Locate the cell with the specified text and output its (X, Y) center coordinate. 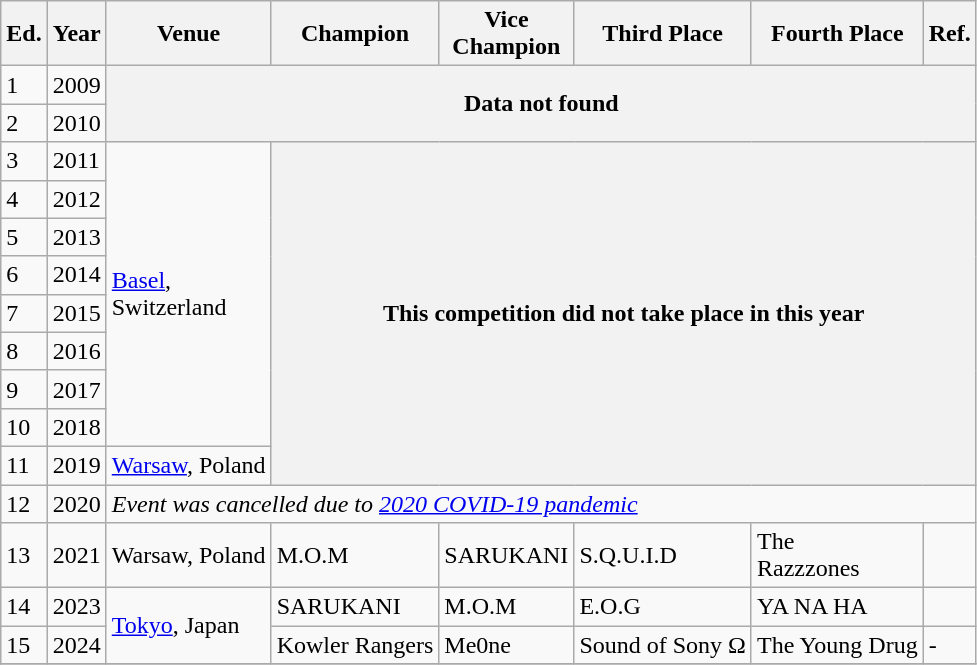
2012 (76, 199)
Tokyo, Japan (188, 626)
Third Place (663, 34)
2014 (76, 275)
Fourth Place (837, 34)
2019 (76, 465)
5 (24, 237)
2010 (76, 123)
2024 (76, 645)
YA NA HA (837, 607)
Data not found (541, 104)
2009 (76, 85)
15 (24, 645)
Kowler Rangers (355, 645)
Basel,Switzerland (188, 294)
2017 (76, 389)
The Young Drug (837, 645)
Venue (188, 34)
ViceChampion (506, 34)
2 (24, 123)
2016 (76, 351)
2011 (76, 161)
9 (24, 389)
TheRazzzones (837, 556)
3 (24, 161)
11 (24, 465)
2021 (76, 556)
Sound of Sony Ω (663, 645)
E.O.G (663, 607)
Ed. (24, 34)
2015 (76, 313)
Champion (355, 34)
1 (24, 85)
7 (24, 313)
2020 (76, 503)
- (950, 645)
4 (24, 199)
Year (76, 34)
10 (24, 427)
S.Q.U.I.D (663, 556)
Event was cancelled due to 2020 COVID-19 pandemic (541, 503)
This competition did not take place in this year (624, 314)
12 (24, 503)
2018 (76, 427)
2023 (76, 607)
Ref. (950, 34)
14 (24, 607)
2013 (76, 237)
13 (24, 556)
8 (24, 351)
6 (24, 275)
Me0ne (506, 645)
